Provide the (X, Y) coordinate of the cell's center where the given text is located.  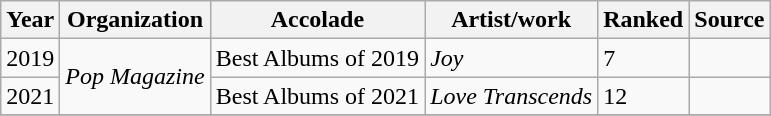
7 (644, 58)
Artist/work (512, 20)
Accolade (317, 20)
Ranked (644, 20)
Source (730, 20)
Organization (135, 20)
Best Albums of 2021 (317, 96)
2019 (30, 58)
Best Albums of 2019 (317, 58)
2021 (30, 96)
Pop Magazine (135, 77)
Joy (512, 58)
Year (30, 20)
Love Transcends (512, 96)
12 (644, 96)
